Return [x, y] of the center of cell containing provided text 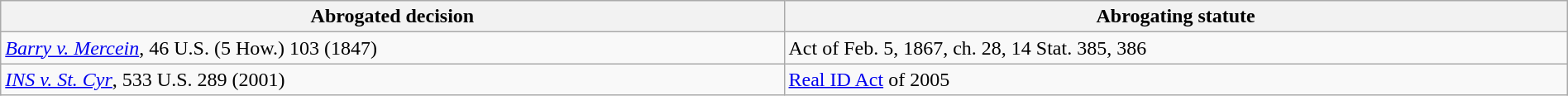
Real ID Act of 2005 [1176, 79]
Abrogated decision [392, 17]
Abrogating statute [1176, 17]
Act of Feb. 5, 1867, ch. 28, 14 Stat. 385, 386 [1176, 48]
Barry v. Mercein, 46 U.S. (5 How.) 103 (1847) [392, 48]
INS v. St. Cyr, 533 U.S. 289 (2001) [392, 79]
